Search for the cell housing the specified text and yield its (x, y) center coordinate. 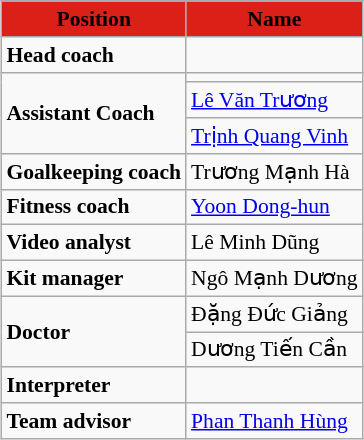
Dương Tiến Cần (274, 350)
Trịnh Quang Vinh (274, 136)
Video analyst (94, 243)
Name (274, 19)
Phan Thanh Hùng (274, 421)
Goalkeeping coach (94, 171)
Kit manager (94, 278)
Interpreter (94, 385)
Ngô Mạnh Dương (274, 278)
Position (94, 19)
Đặng Đức Giảng (274, 314)
Yoon Dong-hun (274, 207)
Fitness coach (94, 207)
Doctor (94, 332)
Head coach (94, 54)
Lê Văn Trương (274, 100)
Team advisor (94, 421)
Lê Minh Dũng (274, 243)
Assistant Coach (94, 112)
Trương Mạnh Hà (274, 171)
